Return the [X, Y] coordinate for the center point of the cell that contains the specified text.  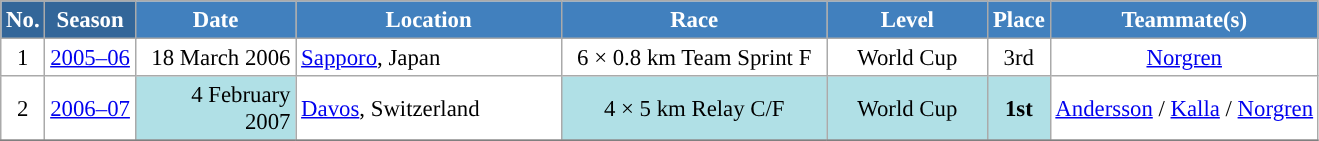
2005–06 [90, 58]
4 February 2007 [216, 108]
Race [694, 20]
No. [23, 20]
Location [429, 20]
Place [1019, 20]
2 [23, 108]
4 × 5 km Relay C/F [694, 108]
1st [1019, 108]
Teammate(s) [1184, 20]
Andersson / Kalla / Norgren [1184, 108]
18 March 2006 [216, 58]
1 [23, 58]
Date [216, 20]
Season [90, 20]
3rd [1019, 58]
6 × 0.8 km Team Sprint F [694, 58]
Norgren [1184, 58]
Davos, Switzerland [429, 108]
Sapporo, Japan [429, 58]
Level [908, 20]
2006–07 [90, 108]
